Provide the (x, y) coordinate of the cell's center where the given text is located.  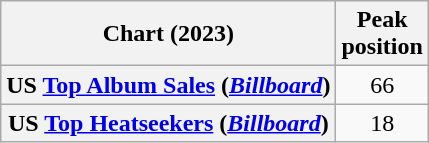
66 (382, 85)
18 (382, 123)
Peakposition (382, 34)
US Top Album Sales (Billboard) (168, 85)
Chart (2023) (168, 34)
US Top Heatseekers (Billboard) (168, 123)
